For the text-containing cell, return its midpoint in (X, Y) coordinate format. 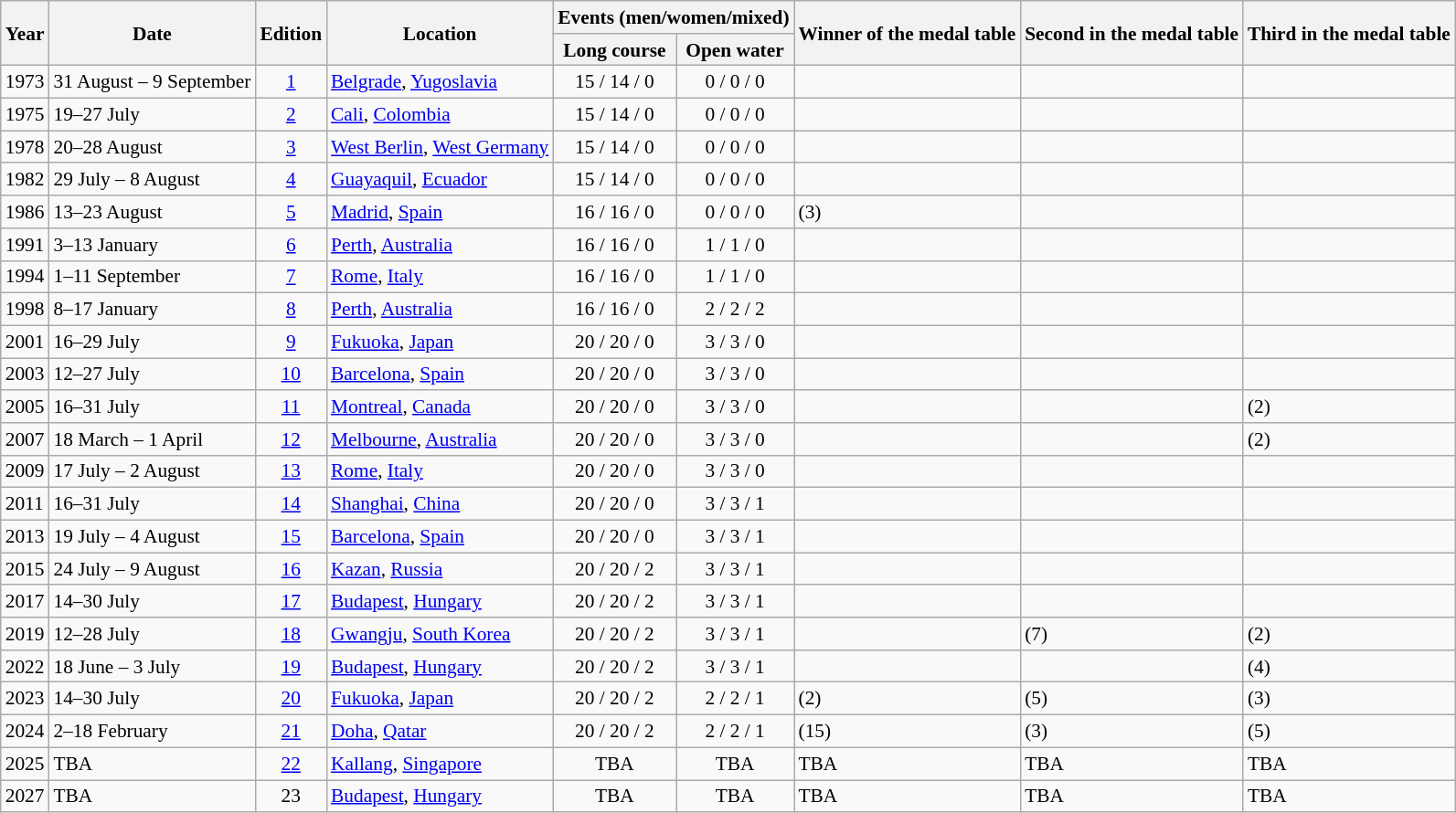
31 August – 9 September (152, 82)
1986 (26, 212)
5 (291, 212)
2013 (26, 536)
20–28 August (152, 147)
Cali, Colombia (440, 115)
Montreal, Canada (440, 406)
6 (291, 245)
10 (291, 375)
12–28 July (152, 634)
17 (291, 602)
13–23 August (152, 212)
13 (291, 471)
8 (291, 310)
(7) (1132, 634)
Year (26, 33)
2003 (26, 375)
12–27 July (152, 375)
1998 (26, 310)
2019 (26, 634)
Kazan, Russia (440, 569)
23 (291, 797)
4 (291, 180)
16 (291, 569)
1994 (26, 277)
1991 (26, 245)
2022 (26, 667)
Guayaquil, Ecuador (440, 180)
2027 (26, 797)
2017 (26, 602)
Gwangju, South Korea (440, 634)
1 (291, 82)
14 (291, 504)
16–29 July (152, 342)
2015 (26, 569)
1975 (26, 115)
2 / 2 / 2 (735, 310)
Second in the medal table (1132, 33)
29 July – 8 August (152, 180)
Belgrade, Yugoslavia (440, 82)
Long course (614, 50)
2025 (26, 764)
12 (291, 439)
21 (291, 732)
Third in the medal table (1349, 33)
19 July – 4 August (152, 536)
Date (152, 33)
19 (291, 667)
22 (291, 764)
Madrid, Spain (440, 212)
2011 (26, 504)
7 (291, 277)
Events (men/women/mixed) (673, 17)
(4) (1349, 667)
9 (291, 342)
Location (440, 33)
2 (291, 115)
Kallang, Singapore (440, 764)
1973 (26, 82)
1982 (26, 180)
18 (291, 634)
2–18 February (152, 732)
Doha, Qatar (440, 732)
2001 (26, 342)
1–11 September (152, 277)
20 (291, 699)
18 June – 3 July (152, 667)
17 July – 2 August (152, 471)
1978 (26, 147)
8–17 January (152, 310)
Edition (291, 33)
2023 (26, 699)
2009 (26, 471)
West Berlin, West Germany (440, 147)
Melbourne, Australia (440, 439)
Shanghai, China (440, 504)
3 (291, 147)
(15) (908, 732)
19–27 July (152, 115)
11 (291, 406)
2007 (26, 439)
3–13 January (152, 245)
Open water (735, 50)
2024 (26, 732)
24 July – 9 August (152, 569)
15 (291, 536)
18 March – 1 April (152, 439)
Winner of the medal table (908, 33)
2005 (26, 406)
